Output the (x, y) coordinate of the center of the cell containing the given text.  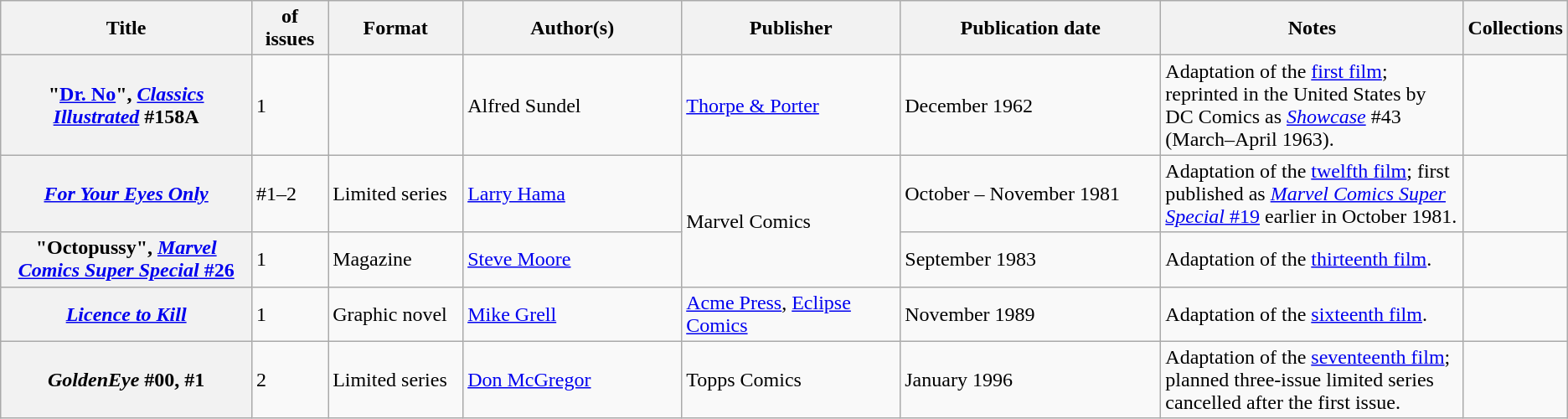
of issues (290, 28)
Topps Comics (791, 380)
Thorpe & Porter (791, 106)
November 1989 (1030, 313)
October – November 1981 (1030, 194)
Collections (1515, 28)
Marvel Comics (791, 221)
Adaptation of the twelfth film; first published as Marvel Comics Super Special #19 earlier in October 1981. (1312, 194)
Adaptation of the seventeenth film; planned three-issue limited series cancelled after the first issue. (1312, 380)
"Octopussy", Marvel Comics Super Special #26 (126, 260)
Graphic novel (395, 313)
Acme Press, Eclipse Comics (791, 313)
Notes (1312, 28)
Don McGregor (573, 380)
Adaptation of the thirteenth film. (1312, 260)
GoldenEye #00, #1 (126, 380)
December 1962 (1030, 106)
Adaptation of the sixteenth film. (1312, 313)
Title (126, 28)
Alfred Sundel (573, 106)
Larry Hama (573, 194)
Magazine (395, 260)
Format (395, 28)
January 1996 (1030, 380)
Adaptation of the first film; reprinted in the United States by DC Comics as Showcase #43 (March–April 1963). (1312, 106)
2 (290, 380)
Mike Grell (573, 313)
Author(s) (573, 28)
September 1983 (1030, 260)
For Your Eyes Only (126, 194)
Publication date (1030, 28)
#1–2 (290, 194)
Steve Moore (573, 260)
Licence to Kill (126, 313)
"Dr. No", Classics Illustrated #158A (126, 106)
Publisher (791, 28)
